Return the (x, y) coordinate for the center point of the cell that contains the specified text.  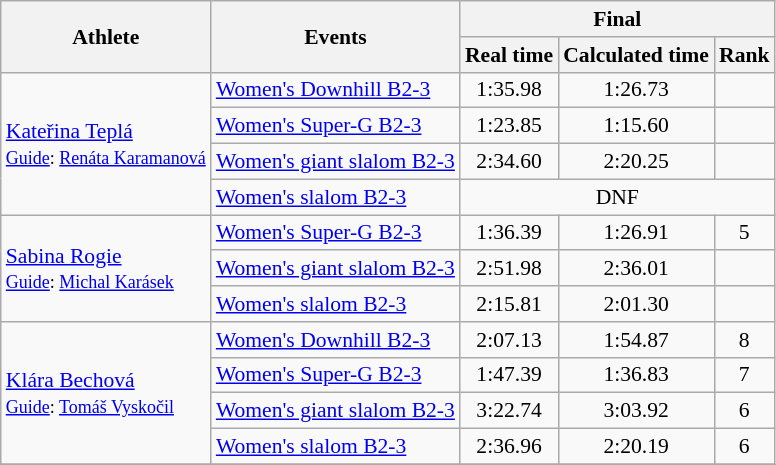
DNF (618, 197)
2:51.98 (509, 269)
7 (744, 375)
2:36.96 (509, 447)
1:26.73 (636, 90)
1:36.83 (636, 375)
Sabina RogieGuide: Michal Karásek (106, 268)
2:36.01 (636, 269)
Rank (744, 55)
Events (336, 36)
8 (744, 340)
2:20.25 (636, 162)
Athlete (106, 36)
5 (744, 233)
1:23.85 (509, 126)
2:07.13 (509, 340)
3:03.92 (636, 411)
Real time (509, 55)
1:47.39 (509, 375)
3:22.74 (509, 411)
Kateřina TepláGuide: Renáta Karamanová (106, 143)
1:15.60 (636, 126)
2:34.60 (509, 162)
1:54.87 (636, 340)
Calculated time (636, 55)
1:26.91 (636, 233)
2:20.19 (636, 447)
Final (618, 19)
1:35.98 (509, 90)
2:01.30 (636, 304)
1:36.39 (509, 233)
Klára BechováGuide: Tomáš Vyskočil (106, 393)
2:15.81 (509, 304)
